Capture the cell that displays the provided text and extract its (X, Y) central coordinate. 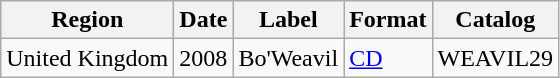
Bo'Weavil (288, 58)
2008 (204, 58)
United Kingdom (88, 58)
CD (388, 58)
Catalog (496, 20)
Region (88, 20)
WEAVIL29 (496, 58)
Format (388, 20)
Date (204, 20)
Label (288, 20)
